Return the (x, y) coordinate for the center point of the cell that contains the specified text.  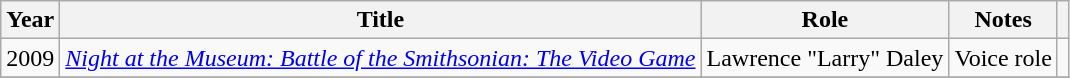
2009 (30, 58)
Role (825, 20)
Notes (1004, 20)
Lawrence "Larry" Daley (825, 58)
Voice role (1004, 58)
Year (30, 20)
Title (380, 20)
Night at the Museum: Battle of the Smithsonian: The Video Game (380, 58)
